Output the (x, y) coordinate of the center of the cell containing the given text.  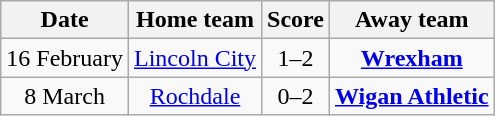
Away team (412, 20)
16 February (65, 58)
Rochdale (194, 96)
Home team (194, 20)
Wigan Athletic (412, 96)
Lincoln City (194, 58)
Wrexham (412, 58)
Score (296, 20)
0–2 (296, 96)
Date (65, 20)
1–2 (296, 58)
8 March (65, 96)
